Locate the cell with the specified text and output its (X, Y) center coordinate. 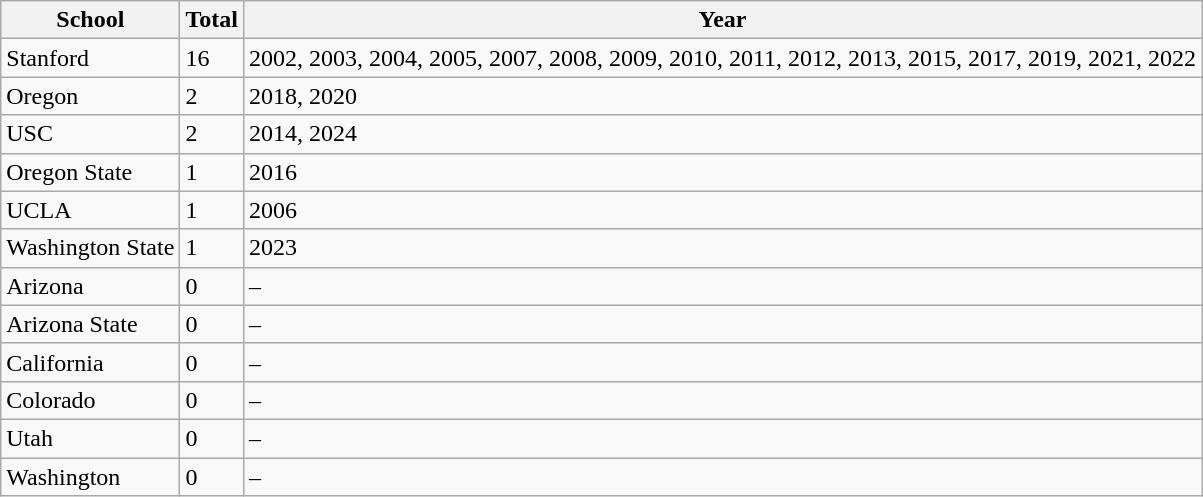
Oregon State (90, 172)
Oregon (90, 96)
Stanford (90, 58)
UCLA (90, 210)
Total (212, 20)
California (90, 362)
USC (90, 134)
16 (212, 58)
School (90, 20)
2006 (722, 210)
2016 (722, 172)
Arizona State (90, 324)
Colorado (90, 400)
2002, 2003, 2004, 2005, 2007, 2008, 2009, 2010, 2011, 2012, 2013, 2015, 2017, 2019, 2021, 2022 (722, 58)
Utah (90, 438)
Year (722, 20)
Arizona (90, 286)
2014, 2024 (722, 134)
Washington State (90, 248)
Washington (90, 477)
2018, 2020 (722, 96)
2023 (722, 248)
